Search for the cell housing the specified text and yield its (X, Y) center coordinate. 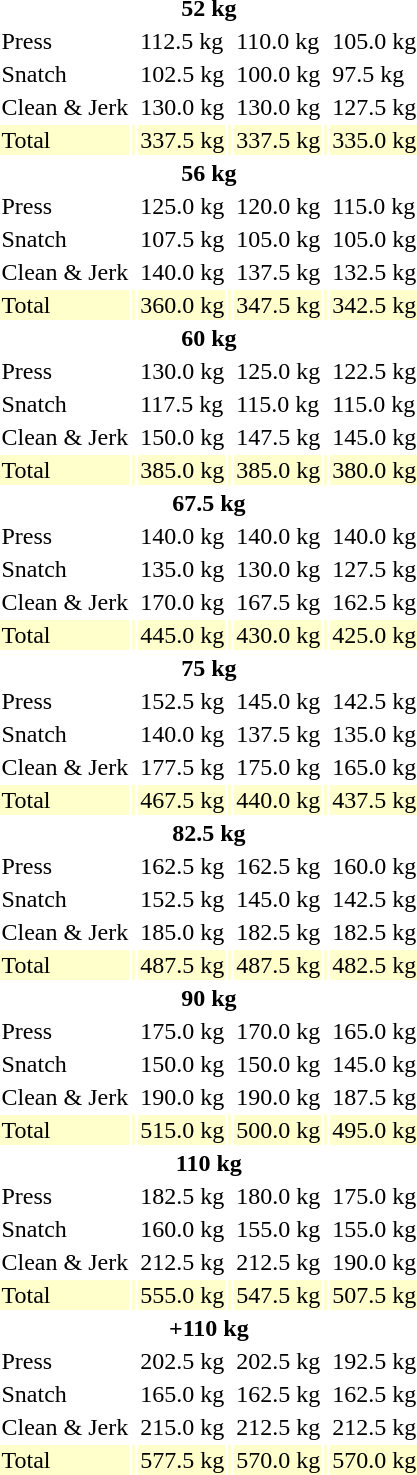
500.0 kg (278, 1130)
440.0 kg (278, 800)
117.5 kg (182, 404)
115.0 kg (278, 404)
570.0 kg (278, 1460)
555.0 kg (182, 1295)
107.5 kg (182, 239)
430.0 kg (278, 635)
105.0 kg (278, 239)
147.5 kg (278, 437)
445.0 kg (182, 635)
112.5 kg (182, 41)
177.5 kg (182, 767)
160.0 kg (182, 1229)
165.0 kg (182, 1394)
100.0 kg (278, 74)
185.0 kg (182, 932)
347.5 kg (278, 305)
110.0 kg (278, 41)
102.5 kg (182, 74)
577.5 kg (182, 1460)
215.0 kg (182, 1427)
360.0 kg (182, 305)
155.0 kg (278, 1229)
467.5 kg (182, 800)
180.0 kg (278, 1196)
515.0 kg (182, 1130)
167.5 kg (278, 602)
120.0 kg (278, 206)
547.5 kg (278, 1295)
135.0 kg (182, 569)
